Find where the given text appears and provide that cell's center as (X, Y) coordinate. 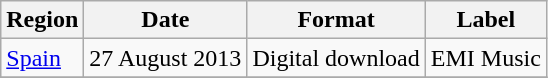
Digital download (336, 58)
27 August 2013 (166, 58)
Date (166, 20)
Region (42, 20)
Spain (42, 58)
Label (486, 20)
Format (336, 20)
EMI Music (486, 58)
